Extract the [X, Y] coordinate from the center of the cell holding the provided text.  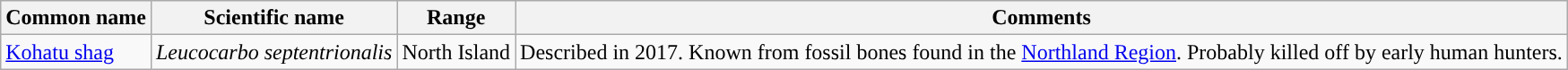
North Island [456, 52]
Common name [76, 18]
Comments [1042, 18]
Described in 2017. Known from fossil bones found in the Northland Region. Probably killed off by early human hunters. [1042, 52]
Range [456, 18]
Kohatu shag [76, 52]
Scientific name [273, 18]
Leucocarbo septentrionalis [273, 52]
